Locate the cell with the specified text and output its [x, y] center coordinate. 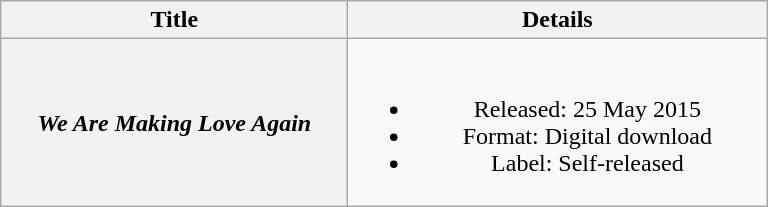
Details [558, 20]
We Are Making Love Again [174, 122]
Released: 25 May 2015Format: Digital downloadLabel: Self-released [558, 122]
Title [174, 20]
